Scan for the cell matching the given text and deliver its [X, Y] coordinate at center. 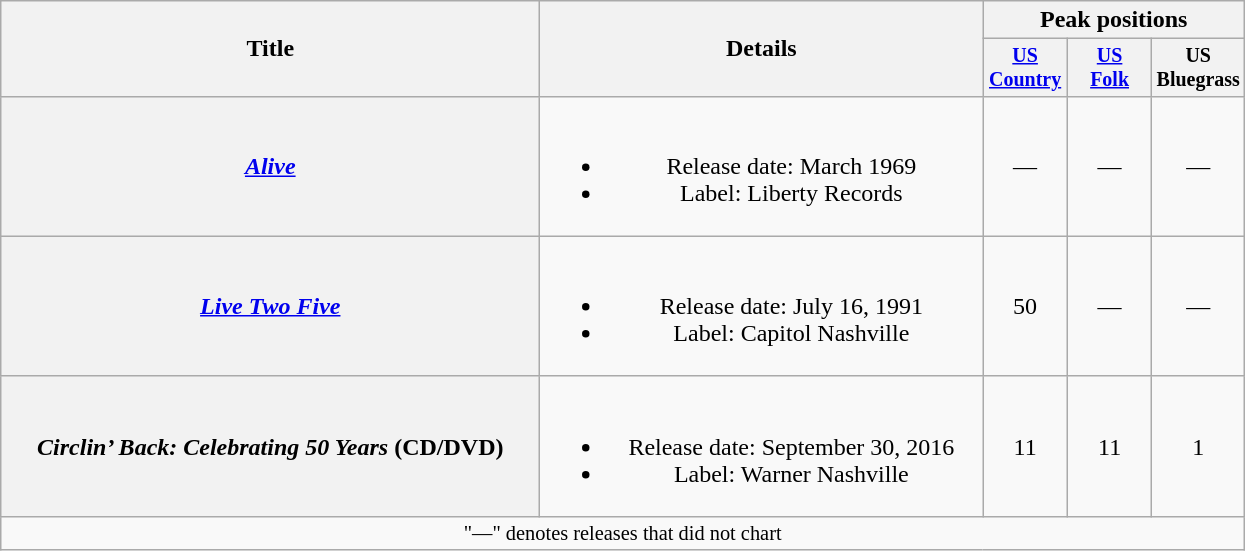
Release date: September 30, 2016Label: Warner Nashville [762, 446]
USBluegrass [1198, 68]
Alive [270, 166]
Circlin’ Back: Celebrating 50 Years (CD/DVD) [270, 446]
Release date: July 16, 1991Label: Capitol Nashville [762, 306]
Live Two Five [270, 306]
US Country [1025, 68]
"—" denotes releases that did not chart [623, 533]
Details [762, 49]
Peak positions [1114, 20]
50 [1025, 306]
USFolk [1109, 68]
Release date: March 1969Label: Liberty Records [762, 166]
Title [270, 49]
1 [1198, 446]
